Output the (X, Y) coordinate of the center of the cell containing the given text.  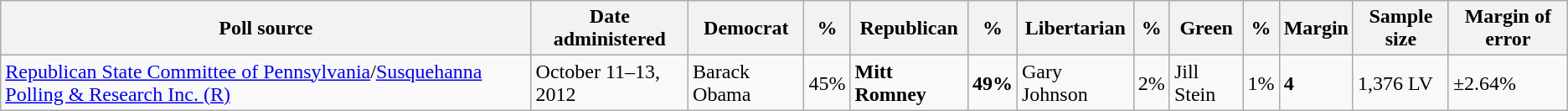
4 (1316, 82)
Sample size (1400, 29)
49% (992, 82)
1,376 LV (1400, 82)
Libertarian (1075, 29)
Democrat (746, 29)
Margin of error (1508, 29)
2% (1151, 82)
October 11–13, 2012 (610, 82)
Date administered (610, 29)
±2.64% (1508, 82)
45% (828, 82)
Green (1206, 29)
Barack Obama (746, 82)
Republican (909, 29)
Gary Johnson (1075, 82)
Republican State Committee of Pennsylvania/Susquehanna Polling & Research Inc. (R) (266, 82)
Poll source (266, 29)
Jill Stein (1206, 82)
1% (1261, 82)
Mitt Romney (909, 82)
Margin (1316, 29)
